For the text-containing cell, return its midpoint in (X, Y) coordinate format. 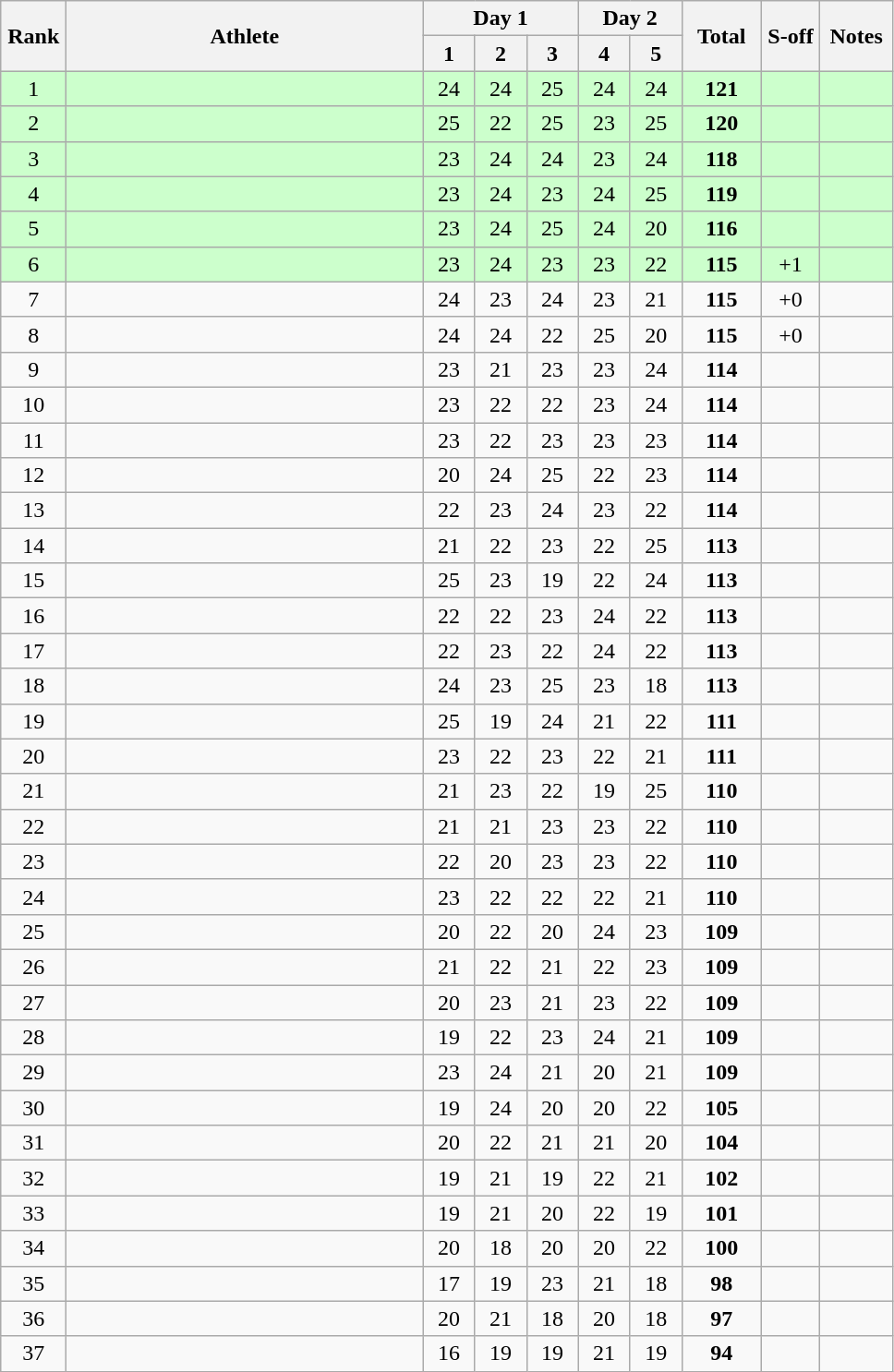
36 (33, 1318)
Rank (33, 36)
10 (33, 404)
15 (33, 581)
104 (721, 1143)
32 (33, 1178)
29 (33, 1073)
27 (33, 1002)
Day 1 (501, 18)
Day 2 (630, 18)
121 (721, 89)
119 (721, 194)
105 (721, 1108)
97 (721, 1318)
94 (721, 1354)
101 (721, 1213)
37 (33, 1354)
118 (721, 159)
8 (33, 334)
102 (721, 1178)
12 (33, 475)
14 (33, 546)
116 (721, 229)
13 (33, 511)
6 (33, 264)
31 (33, 1143)
100 (721, 1248)
7 (33, 299)
98 (721, 1283)
33 (33, 1213)
120 (721, 124)
26 (33, 967)
+1 (791, 264)
28 (33, 1038)
9 (33, 369)
Notes (857, 36)
30 (33, 1108)
34 (33, 1248)
35 (33, 1283)
S-off (791, 36)
Total (721, 36)
Athlete (245, 36)
11 (33, 440)
